Locate the cell with the specified text and output its [X, Y] center coordinate. 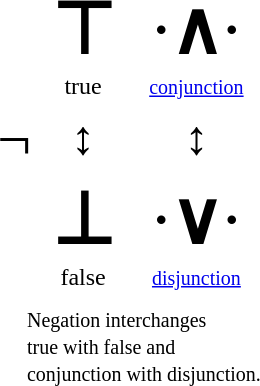
⊥ [83, 218]
↕ [83, 138]
false [83, 278]
true [83, 86]
